Detect which cell encompasses the target text, then output its [x, y] center coordinate. 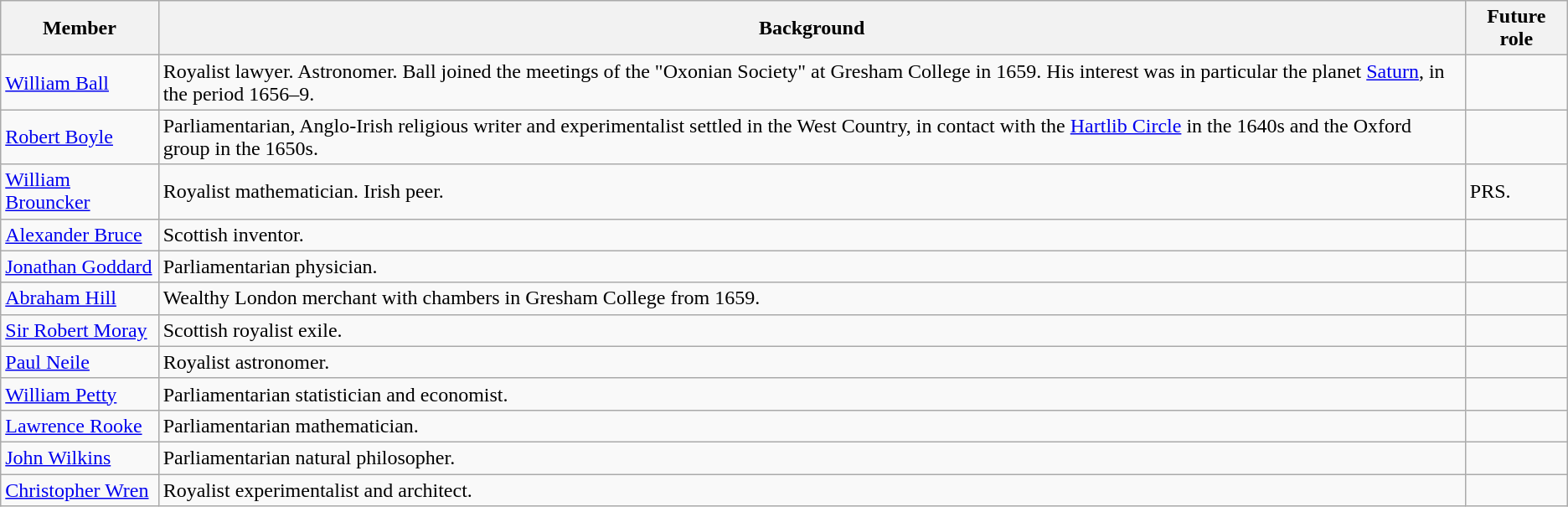
Paul Neile [80, 362]
Parliamentarian natural philosopher. [812, 458]
Parliamentarian mathematician. [812, 426]
Parliamentarian physician. [812, 266]
John Wilkins [80, 458]
Christopher Wren [80, 490]
Parliamentarian statistician and economist. [812, 394]
William Petty [80, 394]
Member [80, 28]
Lawrence Rooke [80, 426]
Wealthy London merchant with chambers in Gresham College from 1659. [812, 298]
Scottish inventor. [812, 235]
Royalist astronomer. [812, 362]
Royalist mathematician. Irish peer. [812, 191]
William Brouncker [80, 191]
Royalist experimentalist and architect. [812, 490]
William Ball [80, 82]
Robert Boyle [80, 137]
Sir Robert Moray [80, 330]
Background [812, 28]
Future role [1516, 28]
Abraham Hill [80, 298]
Jonathan Goddard [80, 266]
Alexander Bruce [80, 235]
PRS. [1516, 191]
Scottish royalist exile. [812, 330]
